For the text-containing cell, return its midpoint in (X, Y) coordinate format. 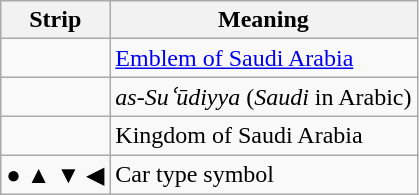
Kingdom of Saudi Arabia (264, 135)
as-Suʿūdiyya (Saudi in Arabic) (264, 97)
Car type symbol (264, 174)
● ▲ ▼ ◀ (56, 174)
Meaning (264, 20)
Emblem of Saudi Arabia (264, 58)
Strip (56, 20)
